Identify which cell holds the provided text, then report its (X, Y) central coordinate. 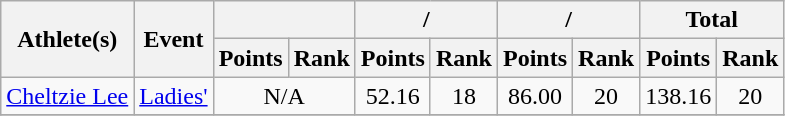
86.00 (534, 96)
Ladies' (174, 96)
Cheltzie Lee (68, 96)
Event (174, 39)
N/A (284, 96)
138.16 (678, 96)
Athlete(s) (68, 39)
18 (464, 96)
Total (712, 20)
52.16 (392, 96)
